Output the [x, y] coordinate of the center of the cell containing the given text.  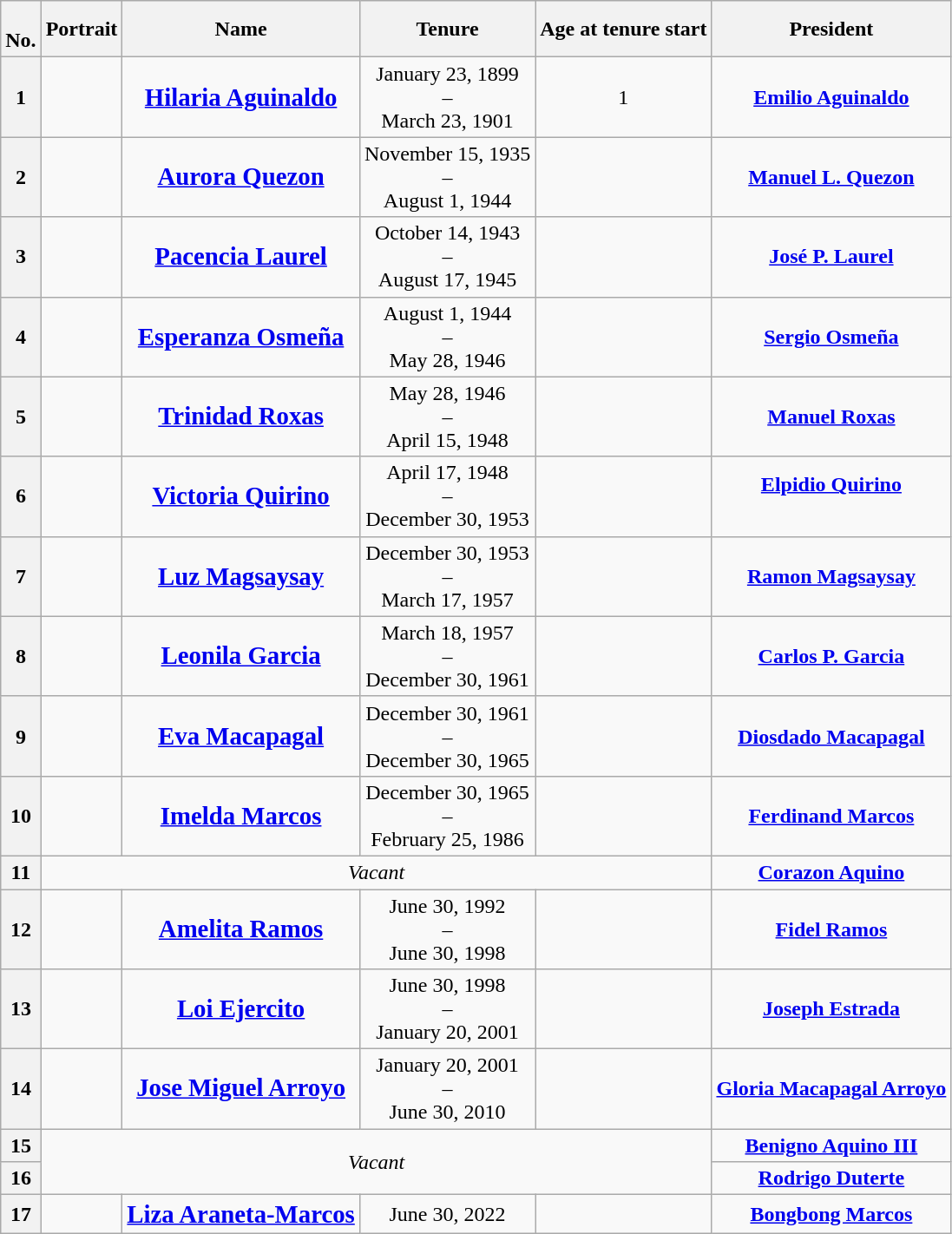
Luz Magsaysay [241, 576]
14 [21, 1089]
Esperanza Osmeña [241, 337]
Victoria Quirino [241, 496]
Manuel Roxas [831, 417]
Ramon Magsaysay [831, 576]
March 18, 1957–December 30, 1961 [447, 656]
Sergio Osmeña [831, 337]
11 [21, 872]
9 [21, 736]
Manuel L. Quezon [831, 177]
June 30, 1992–June 30, 1998 [447, 929]
Portrait [82, 30]
10 [21, 816]
Leonila Garcia [241, 656]
Name [241, 30]
May 28, 1946–April 15, 1948 [447, 417]
Diosdado Macapagal [831, 736]
Liza Araneta-Marcos [241, 1214]
Corazon Aquino [831, 872]
Tenure [447, 30]
16 [21, 1178]
Hilaria Aguinaldo [241, 97]
Elpidio Quirino [831, 496]
13 [21, 1009]
Loi Ejercito [241, 1009]
8 [21, 656]
December 30, 1965–February 25, 1986 [447, 816]
17 [21, 1214]
January 23, 1899–March 23, 1901 [447, 97]
Ferdinand Marcos [831, 816]
June 30, 1998–January 20, 2001 [447, 1009]
5 [21, 417]
Jose Miguel Arroyo [241, 1089]
Benigno Aquino III [831, 1145]
12 [21, 929]
Bongbong Marcos [831, 1214]
Joseph Estrada [831, 1009]
June 30, 2022 [447, 1214]
November 15, 1935–August 1, 1944 [447, 177]
Aurora Quezon [241, 177]
Age at tenure start [623, 30]
December 30, 1953–March 17, 1957 [447, 576]
Pacencia Laurel [241, 257]
Fidel Ramos [831, 929]
6 [21, 496]
7 [21, 576]
Amelita Ramos [241, 929]
Gloria Macapagal Arroyo [831, 1089]
Carlos P. Garcia [831, 656]
President [831, 30]
Rodrigo Duterte [831, 1178]
January 20, 2001–June 30, 2010 [447, 1089]
3 [21, 257]
Imelda Marcos [241, 816]
No. [21, 30]
April 17, 1948–December 30, 1953 [447, 496]
Emilio Aguinaldo [831, 97]
15 [21, 1145]
José P. Laurel [831, 257]
Eva Macapagal [241, 736]
4 [21, 337]
August 1, 1944–May 28, 1946 [447, 337]
2 [21, 177]
Trinidad Roxas [241, 417]
October 14, 1943–August 17, 1945 [447, 257]
December 30, 1961–December 30, 1965 [447, 736]
